Determine the (x, y) coordinate at the center of the cell enclosing the given text.  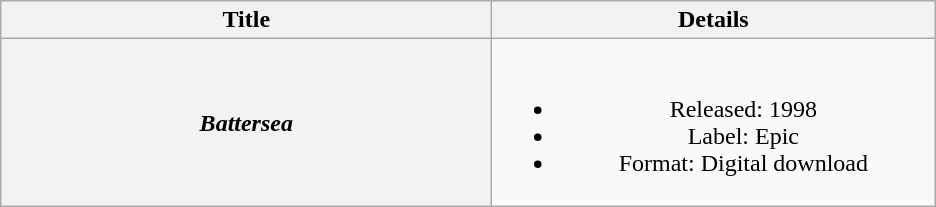
Details (714, 20)
Battersea (246, 122)
Released: 1998Label: EpicFormat: Digital download (714, 122)
Title (246, 20)
